Locate the cell with the specified text and output its [x, y] center coordinate. 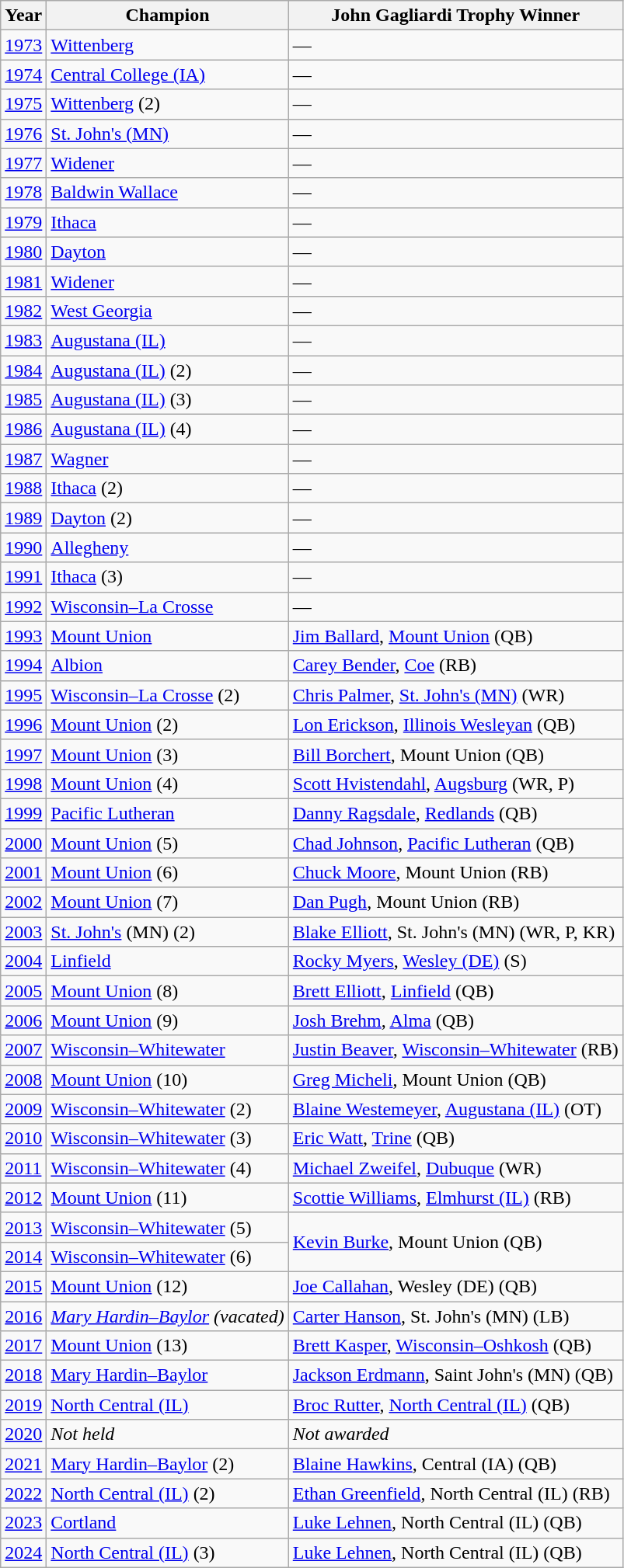
2002 [23, 902]
Joe Callahan, Wesley (DE) (QB) [455, 1286]
Mount Union (10) [168, 1080]
Year [23, 16]
Augustana (IL) [168, 340]
1992 [23, 607]
2016 [23, 1316]
Central College (IA) [168, 75]
Ithaca (3) [168, 577]
Chuck Moore, Mount Union (RB) [455, 873]
2019 [23, 1405]
Not held [168, 1434]
Danny Ragsdale, Redlands (QB) [455, 813]
Ethan Greenfield, North Central (IL) (RB) [455, 1493]
Wisconsin–Whitewater (2) [168, 1109]
2014 [23, 1257]
Kevin Burke, Mount Union (QB) [455, 1242]
Bill Borchert, Mount Union (QB) [455, 754]
Blake Elliott, St. John's (MN) (WR, P, KR) [455, 932]
2021 [23, 1464]
Lon Erickson, Illinois Wesleyan (QB) [455, 725]
Champion [168, 16]
Ithaca [168, 222]
Blaine Hawkins, Central (IA) (QB) [455, 1464]
Mount Union (5) [168, 843]
Rocky Myers, Wesley (DE) (S) [455, 961]
2008 [23, 1080]
Chad Johnson, Pacific Lutheran (QB) [455, 843]
Augustana (IL) (4) [168, 429]
Wisconsin–La Crosse [168, 607]
2012 [23, 1198]
Mount Union (4) [168, 784]
2009 [23, 1109]
Wittenberg [168, 45]
Justin Beaver, Wisconsin–Whitewater (RB) [455, 1050]
West Georgia [168, 311]
Mount Union (3) [168, 754]
Michael Zweifel, Dubuque (WR) [455, 1168]
Dayton (2) [168, 518]
2024 [23, 1552]
2013 [23, 1227]
1983 [23, 340]
Carey Bender, Coe (RB) [455, 666]
Mount Union (7) [168, 902]
Augustana (IL) (2) [168, 370]
Carter Hanson, St. John's (MN) (LB) [455, 1316]
Jackson Erdmann, Saint John's (MN) (QB) [455, 1375]
1981 [23, 281]
Mount Union (13) [168, 1346]
Albion [168, 666]
2022 [23, 1493]
1989 [23, 518]
Wisconsin–La Crosse (2) [168, 695]
1999 [23, 813]
Wisconsin–Whitewater (4) [168, 1168]
Jim Ballard, Mount Union (QB) [455, 636]
2003 [23, 932]
1985 [23, 400]
2023 [23, 1523]
1998 [23, 784]
North Central (IL) (2) [168, 1493]
2000 [23, 843]
Wisconsin–Whitewater (5) [168, 1227]
Not awarded [455, 1434]
1980 [23, 252]
1990 [23, 548]
Mount Union (8) [168, 991]
Mary Hardin–Baylor [168, 1375]
1994 [23, 666]
1986 [23, 429]
Broc Rutter, North Central (IL) (QB) [455, 1405]
1976 [23, 134]
1988 [23, 488]
Scott Hvistendahl, Augsburg (WR, P) [455, 784]
Dayton [168, 252]
1977 [23, 163]
2020 [23, 1434]
Mount Union (9) [168, 1020]
1995 [23, 695]
John Gagliardi Trophy Winner [455, 16]
Allegheny [168, 548]
1973 [23, 45]
Wisconsin–Whitewater (3) [168, 1139]
Mount Union (6) [168, 873]
Cortland [168, 1523]
1993 [23, 636]
Scottie Williams, Elmhurst (IL) (RB) [455, 1198]
2006 [23, 1020]
Eric Watt, Trine (QB) [455, 1139]
2010 [23, 1139]
Mount Union (12) [168, 1286]
St. John's (MN) [168, 134]
2011 [23, 1168]
Linfield [168, 961]
Ithaca (2) [168, 488]
2018 [23, 1375]
Chris Palmer, St. John's (MN) (WR) [455, 695]
2001 [23, 873]
1997 [23, 754]
Wisconsin–Whitewater [168, 1050]
Wagner [168, 459]
1982 [23, 311]
Mount Union (2) [168, 725]
Josh Brehm, Alma (QB) [455, 1020]
Mary Hardin–Baylor (2) [168, 1464]
Brett Kasper, Wisconsin–Oshkosh (QB) [455, 1346]
Blaine Westemeyer, Augustana (IL) (OT) [455, 1109]
2017 [23, 1346]
Pacific Lutheran [168, 813]
Mount Union [168, 636]
1991 [23, 577]
1996 [23, 725]
Mary Hardin–Baylor (vacated) [168, 1316]
Augustana (IL) (3) [168, 400]
1974 [23, 75]
1984 [23, 370]
1979 [23, 222]
Baldwin Wallace [168, 193]
2004 [23, 961]
2007 [23, 1050]
Wisconsin–Whitewater (6) [168, 1257]
North Central (IL) [168, 1405]
1978 [23, 193]
1987 [23, 459]
1975 [23, 104]
Mount Union (11) [168, 1198]
Wittenberg (2) [168, 104]
Dan Pugh, Mount Union (RB) [455, 902]
Brett Elliott, Linfield (QB) [455, 991]
2015 [23, 1286]
St. John's (MN) (2) [168, 932]
North Central (IL) (3) [168, 1552]
Greg Micheli, Mount Union (QB) [455, 1080]
2005 [23, 991]
